Extract the (x, y) coordinate from the center of the cell holding the provided text.  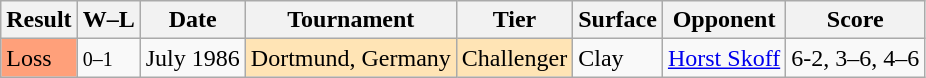
6-2, 3–6, 4–6 (856, 58)
Date (192, 20)
0–1 (108, 58)
Score (856, 20)
W–L (108, 20)
Horst Skoff (724, 58)
Surface (618, 20)
Dortmund, Germany (350, 58)
Clay (618, 58)
Tier (514, 20)
Opponent (724, 20)
Result (39, 20)
Tournament (350, 20)
Challenger (514, 58)
Loss (39, 58)
July 1986 (192, 58)
